Find where the given text appears and provide that cell's center as (X, Y) coordinate. 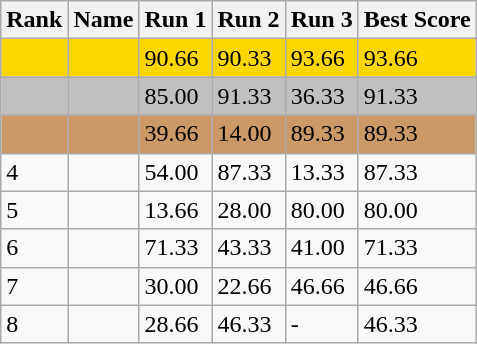
54.00 (176, 172)
4 (34, 172)
Best Score (417, 20)
43.33 (248, 248)
36.33 (322, 96)
41.00 (322, 248)
8 (34, 324)
13.66 (176, 210)
Rank (34, 20)
85.00 (176, 96)
30.00 (176, 286)
Run 2 (248, 20)
6 (34, 248)
7 (34, 286)
5 (34, 210)
39.66 (176, 134)
90.66 (176, 58)
- (322, 324)
Name (104, 20)
Run 3 (322, 20)
Run 1 (176, 20)
22.66 (248, 286)
14.00 (248, 134)
28.00 (248, 210)
28.66 (176, 324)
90.33 (248, 58)
13.33 (322, 172)
